Identify which cell holds the provided text, then report its (X, Y) central coordinate. 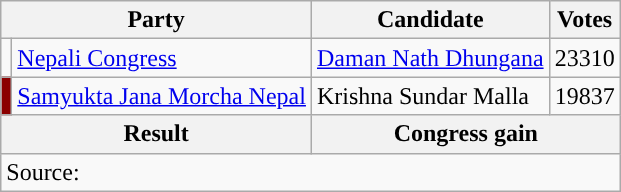
Krishna Sundar Malla (430, 96)
Nepali Congress (162, 58)
19837 (584, 96)
Congress gain (466, 134)
Daman Nath Dhungana (430, 58)
Samyukta Jana Morcha Nepal (162, 96)
Result (156, 134)
23310 (584, 58)
Party (156, 20)
Source: (310, 172)
Candidate (430, 20)
Votes (584, 20)
